Identify which cell holds the provided text, then report its [x, y] central coordinate. 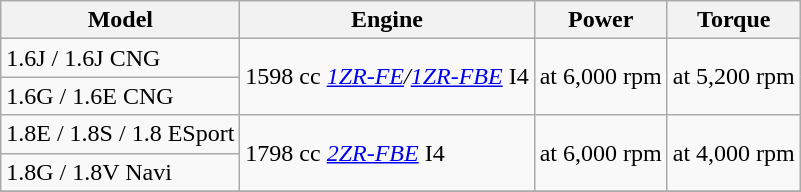
Engine [387, 20]
1.8E / 1.8S / 1.8 ESport [120, 134]
Torque [734, 20]
1.6J / 1.6J CNG [120, 58]
1798 cc 2ZR-FBE I4 [387, 153]
Model [120, 20]
1598 cc 1ZR-FE/1ZR-FBE I4 [387, 77]
at 4,000 rpm [734, 153]
Power [600, 20]
1.6G / 1.6E CNG [120, 96]
1.8G / 1.8V Navi [120, 172]
at 5,200 rpm [734, 77]
